Detect which cell encompasses the target text, then output its (X, Y) center coordinate. 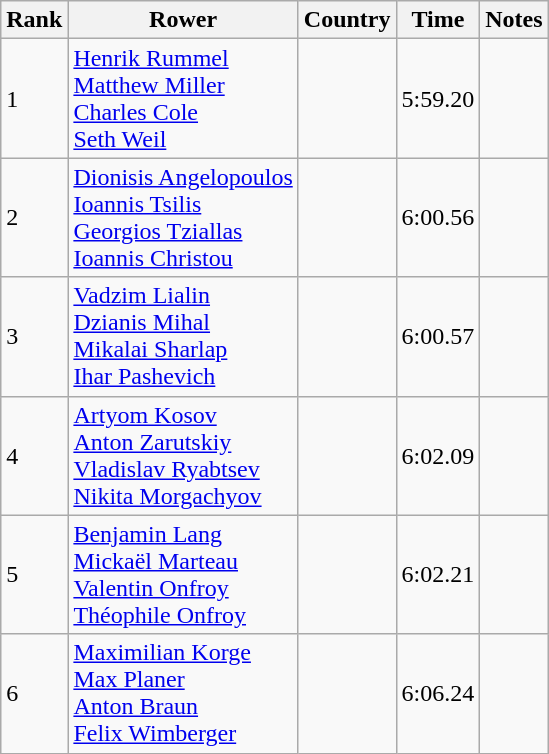
6:06.24 (438, 694)
Rower (183, 20)
Artyom KosovAnton ZarutskiyVladislav RyabtsevNikita Morgachyov (183, 456)
Maximilian KorgeMax PlanerAnton BraunFelix Wimberger (183, 694)
6:00.56 (438, 218)
4 (34, 456)
Dionisis AngelopoulosIoannis TsilisGeorgios TziallasIoannis Christou (183, 218)
Henrik RummelMatthew MillerCharles ColeSeth Weil (183, 98)
Time (438, 20)
6:02.09 (438, 456)
5:59.20 (438, 98)
6 (34, 694)
3 (34, 336)
Country (347, 20)
6:00.57 (438, 336)
2 (34, 218)
5 (34, 574)
Notes (514, 20)
6:02.21 (438, 574)
1 (34, 98)
Rank (34, 20)
Benjamin LangMickaël MarteauValentin OnfroyThéophile Onfroy (183, 574)
Vadzim LialinDzianis MihalMikalai SharlapIhar Pashevich (183, 336)
